Locate the cell with the specified text and output its (X, Y) center coordinate. 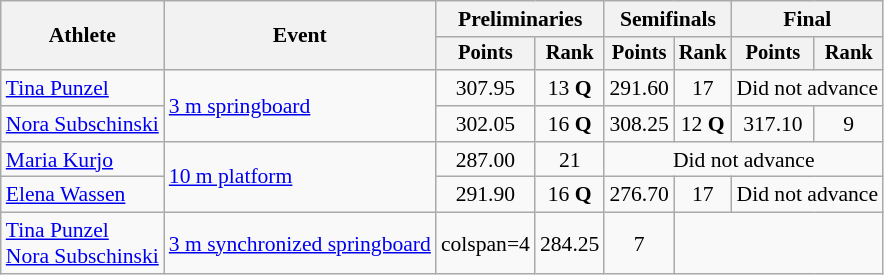
3 m springboard (300, 106)
Final (808, 19)
colspan=4 (486, 244)
291.90 (486, 195)
10 m platform (300, 178)
Tina Punzel (82, 88)
Semifinals (668, 19)
276.70 (638, 195)
302.05 (486, 124)
Nora Subschinski (82, 124)
12 Q (703, 124)
Athlete (82, 36)
317.10 (774, 124)
13 Q (570, 88)
7 (638, 244)
Maria Kurjo (82, 160)
287.00 (486, 160)
Tina PunzelNora Subschinski (82, 244)
3 m synchronized springboard (300, 244)
284.25 (570, 244)
Preliminaries (520, 19)
308.25 (638, 124)
Elena Wassen (82, 195)
291.60 (638, 88)
307.95 (486, 88)
9 (848, 124)
21 (570, 160)
Event (300, 36)
